Find where the given text appears and provide that cell's center as [x, y] coordinate. 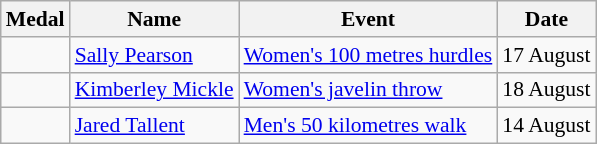
Name [154, 19]
Men's 50 kilometres walk [368, 126]
Women's 100 metres hurdles [368, 55]
Date [546, 19]
Jared Tallent [154, 126]
Women's javelin throw [368, 90]
17 August [546, 55]
Medal [36, 19]
Event [368, 19]
Sally Pearson [154, 55]
14 August [546, 126]
Kimberley Mickle [154, 90]
18 August [546, 90]
